Extract the [X, Y] coordinate from the center of the cell holding the provided text.  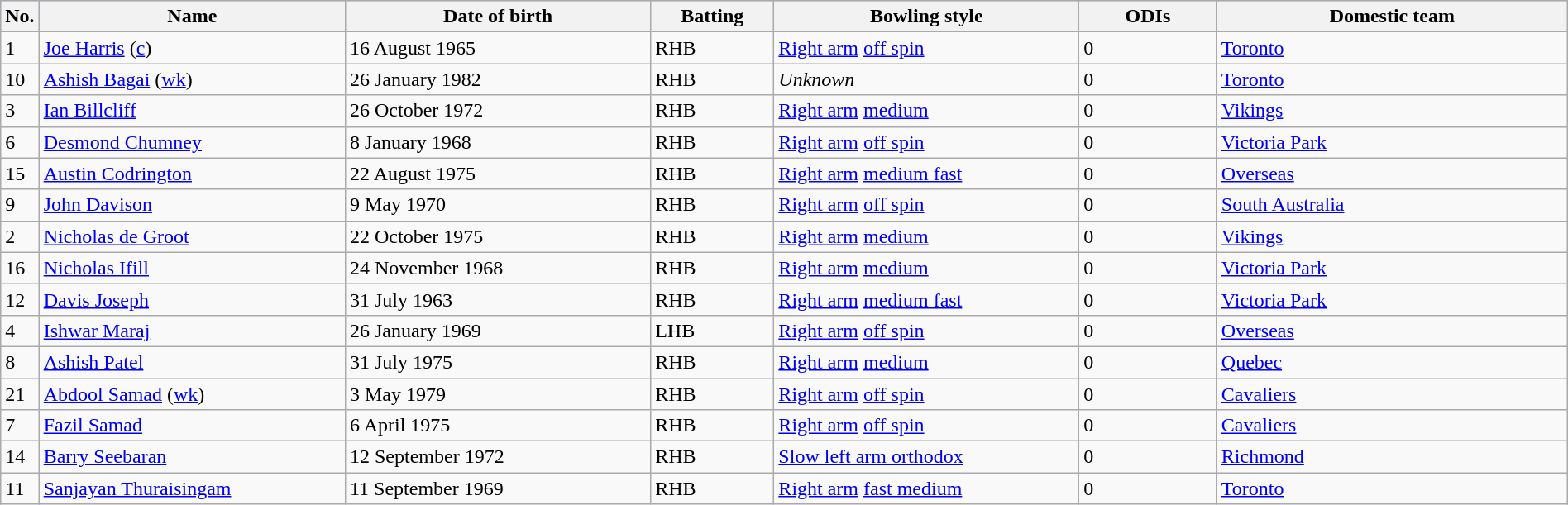
31 July 1963 [498, 299]
Date of birth [498, 17]
14 [20, 457]
Austin Codrington [192, 174]
22 October 1975 [498, 236]
15 [20, 174]
21 [20, 394]
9 [20, 205]
2 [20, 236]
Batting [713, 17]
8 January 1968 [498, 142]
Unknown [926, 79]
Nicholas Ifill [192, 268]
South Australia [1392, 205]
22 August 1975 [498, 174]
John Davison [192, 205]
Desmond Chumney [192, 142]
Ashish Patel [192, 362]
Bowling style [926, 17]
Richmond [1392, 457]
10 [20, 79]
Sanjayan Thuraisingam [192, 488]
Slow left arm orthodox [926, 457]
11 September 1969 [498, 488]
8 [20, 362]
4 [20, 331]
Quebec [1392, 362]
Name [192, 17]
LHB [713, 331]
12 [20, 299]
26 October 1972 [498, 111]
11 [20, 488]
26 January 1969 [498, 331]
3 [20, 111]
ODIs [1148, 17]
Nicholas de Groot [192, 236]
No. [20, 17]
Domestic team [1392, 17]
Right arm fast medium [926, 488]
7 [20, 426]
Ashish Bagai (wk) [192, 79]
1 [20, 48]
Joe Harris (c) [192, 48]
Ishwar Maraj [192, 331]
31 July 1975 [498, 362]
6 April 1975 [498, 426]
Barry Seebaran [192, 457]
3 May 1979 [498, 394]
16 [20, 268]
26 January 1982 [498, 79]
12 September 1972 [498, 457]
6 [20, 142]
16 August 1965 [498, 48]
Ian Billcliff [192, 111]
24 November 1968 [498, 268]
Davis Joseph [192, 299]
Abdool Samad (wk) [192, 394]
9 May 1970 [498, 205]
Fazil Samad [192, 426]
